Capture the cell that displays the provided text and extract its (x, y) central coordinate. 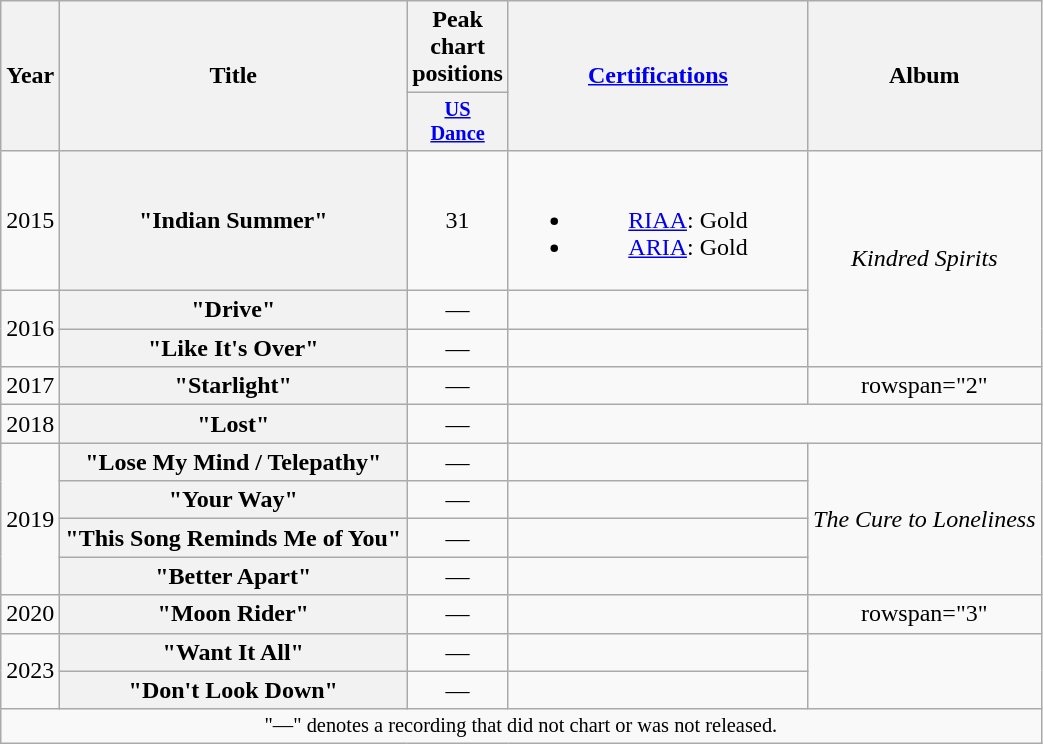
2015 (30, 220)
2017 (30, 386)
Title (234, 76)
"Your Way" (234, 500)
rowspan="2" (925, 386)
"This Song Reminds Me of You" (234, 538)
"Lose My Mind / Telepathy" (234, 462)
Peak chart positions (458, 47)
USDance (458, 122)
"Like It's Over" (234, 348)
Certifications (658, 76)
"Indian Summer" (234, 220)
RIAA: GoldARIA: Gold (658, 220)
2018 (30, 424)
2019 (30, 519)
"Drive" (234, 310)
"Moon Rider" (234, 614)
"Starlight" (234, 386)
Kindred Spirits (925, 258)
31 (458, 220)
"Don't Look Down" (234, 690)
"Lost" (234, 424)
2023 (30, 671)
"Want It All" (234, 652)
Album (925, 76)
The Cure to Loneliness (925, 519)
"Better Apart" (234, 576)
2016 (30, 329)
rowspan="3" (925, 614)
Year (30, 76)
2020 (30, 614)
"—" denotes a recording that did not chart or was not released. (521, 726)
